Identify which cell holds the provided text, then report its [x, y] central coordinate. 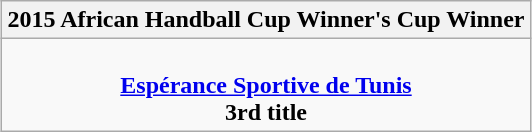
2015 African Handball Cup Winner's Cup Winner [266, 20]
Espérance Sportive de Tunis3rd title [266, 85]
